Determine the (X, Y) coordinate at the center of the cell enclosing the given text.  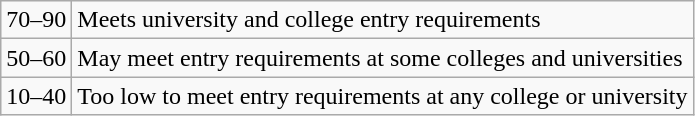
10–40 (36, 96)
May meet entry requirements at some colleges and universities (382, 58)
50–60 (36, 58)
Too low to meet entry requirements at any college or university (382, 96)
Meets university and college entry requirements (382, 20)
70–90 (36, 20)
